Provide the (X, Y) coordinate of the cell's center where the given text is located.  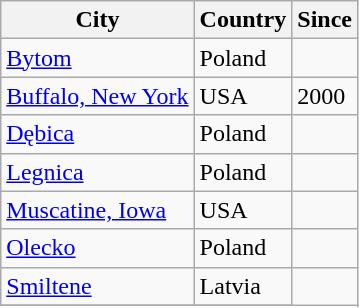
Buffalo, New York (98, 96)
Dębica (98, 134)
Since (325, 20)
2000 (325, 96)
Smiltene (98, 286)
Latvia (243, 286)
City (98, 20)
Legnica (98, 172)
Bytom (98, 58)
Muscatine, Iowa (98, 210)
Olecko (98, 248)
Country (243, 20)
